Pinpoint the cell where the given text exists, returning its (x, y) midpoint coordinate. 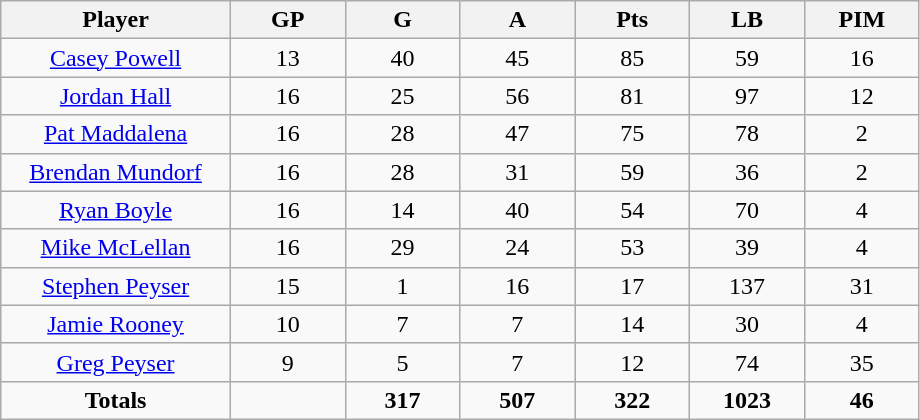
Jamie Rooney (116, 324)
Mike McLellan (116, 248)
Pat Maddalena (116, 134)
1023 (748, 400)
GP (288, 20)
G (402, 20)
29 (402, 248)
70 (748, 210)
A (518, 20)
46 (862, 400)
47 (518, 134)
Pts (632, 20)
5 (402, 362)
56 (518, 96)
Totals (116, 400)
10 (288, 324)
36 (748, 172)
Greg Peyser (116, 362)
53 (632, 248)
Jordan Hall (116, 96)
78 (748, 134)
317 (402, 400)
Ryan Boyle (116, 210)
15 (288, 286)
PIM (862, 20)
Brendan Mundorf (116, 172)
39 (748, 248)
1 (402, 286)
322 (632, 400)
Casey Powell (116, 58)
Player (116, 20)
137 (748, 286)
85 (632, 58)
35 (862, 362)
81 (632, 96)
13 (288, 58)
45 (518, 58)
507 (518, 400)
9 (288, 362)
25 (402, 96)
17 (632, 286)
24 (518, 248)
74 (748, 362)
54 (632, 210)
97 (748, 96)
LB (748, 20)
75 (632, 134)
Stephen Peyser (116, 286)
30 (748, 324)
